Capture the cell that displays the provided text and extract its [X, Y] central coordinate. 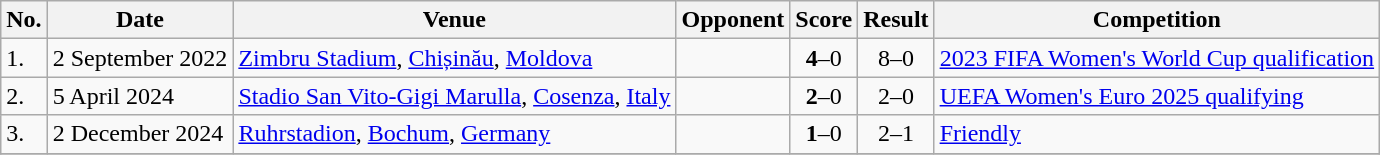
8–0 [896, 58]
2 December 2024 [140, 134]
Score [824, 20]
2023 FIFA Women's World Cup qualification [1157, 58]
1. [24, 58]
1–0 [824, 134]
No. [24, 20]
UEFA Women's Euro 2025 qualifying [1157, 96]
Date [140, 20]
Friendly [1157, 134]
2 September 2022 [140, 58]
Result [896, 20]
Opponent [733, 20]
Stadio San Vito-Gigi Marulla, Cosenza, Italy [454, 96]
Ruhrstadion, Bochum, Germany [454, 134]
3. [24, 134]
5 April 2024 [140, 96]
4–0 [824, 58]
2–1 [896, 134]
Competition [1157, 20]
2. [24, 96]
Venue [454, 20]
Zimbru Stadium, Chișinău, Moldova [454, 58]
